Identify which cell holds the provided text, then report its [X, Y] central coordinate. 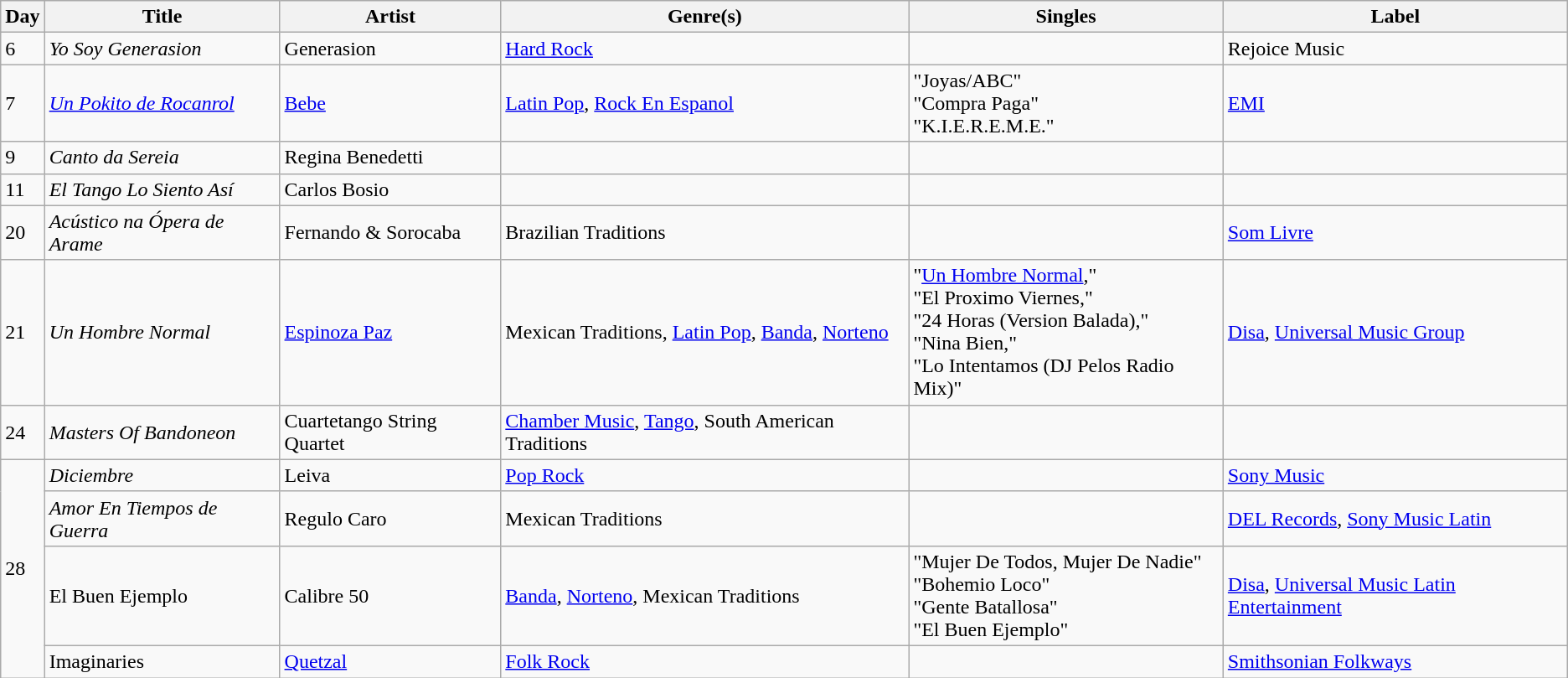
Regulo Caro [390, 518]
28 [23, 568]
Leiva [390, 475]
Disa, Universal Music Latin Entertainment [1395, 595]
Masters Of Bandoneon [162, 432]
Som Livre [1395, 233]
Un Hombre Normal [162, 332]
Rejoice Music [1395, 49]
Latin Pop, Rock En Espanol [705, 103]
Mexican Traditions [705, 518]
EMI [1395, 103]
Fernando & Sorocaba [390, 233]
Diciembre [162, 475]
Sony Music [1395, 475]
"Joyas/ABC""Compra Paga""K.I.E.R.E.M.E." [1065, 103]
Yo Soy Generasion [162, 49]
Imaginaries [162, 661]
21 [23, 332]
Carlos Bosio [390, 189]
"Mujer De Todos, Mujer De Nadie""Bohemio Loco""Gente Batallosa""El Buen Ejemplo" [1065, 595]
Cuartetango String Quartet [390, 432]
Day [23, 17]
Canto da Sereia [162, 158]
Acústico na Ópera de Arame [162, 233]
Chamber Music, Tango, South American Traditions [705, 432]
Title [162, 17]
Regina Benedetti [390, 158]
Un Pokito de Rocanrol [162, 103]
Folk Rock [705, 661]
Brazilian Traditions [705, 233]
Disa, Universal Music Group [1395, 332]
El Buen Ejemplo [162, 595]
Banda, Norteno, Mexican Traditions [705, 595]
El Tango Lo Siento Así [162, 189]
24 [23, 432]
Hard Rock [705, 49]
Amor En Tiempos de Guerra [162, 518]
"Un Hombre Normal,""El Proximo Viernes,""24 Horas (Version Balada),""Nina Bien,""Lo Intentamos (DJ Pelos Radio Mix)" [1065, 332]
9 [23, 158]
Espinoza Paz [390, 332]
Label [1395, 17]
Mexican Traditions, Latin Pop, Banda, Norteno [705, 332]
6 [23, 49]
Generasion [390, 49]
Artist [390, 17]
Genre(s) [705, 17]
Smithsonian Folkways [1395, 661]
Quetzal [390, 661]
11 [23, 189]
DEL Records, Sony Music Latin [1395, 518]
Singles [1065, 17]
Bebe [390, 103]
Pop Rock [705, 475]
Calibre 50 [390, 595]
7 [23, 103]
20 [23, 233]
